Identify which cell holds the provided text, then report its [X, Y] central coordinate. 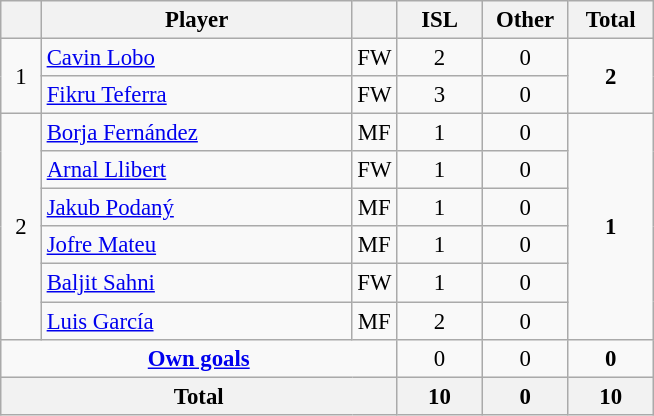
Fikru Teferra [196, 95]
Cavin Lobo [196, 58]
Own goals [199, 358]
3 [440, 95]
Jakub Podaný [196, 208]
ISL [440, 20]
Arnal Llibert [196, 170]
Player [196, 20]
Jofre Mateu [196, 245]
Luis García [196, 321]
Other [525, 20]
Borja Fernández [196, 133]
Baljit Sahni [196, 283]
